Return [X, Y] of the center of cell containing provided text 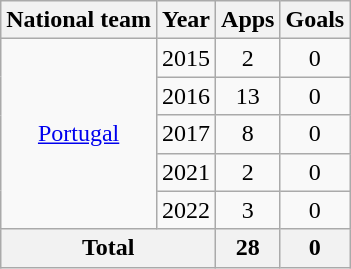
Apps [248, 20]
Portugal [79, 134]
Total [108, 248]
8 [248, 134]
National team [79, 20]
2017 [186, 134]
13 [248, 96]
28 [248, 248]
Goals [315, 20]
2021 [186, 172]
3 [248, 210]
2015 [186, 58]
2016 [186, 96]
2022 [186, 210]
Year [186, 20]
